Identify which cell holds the provided text, then report its (X, Y) central coordinate. 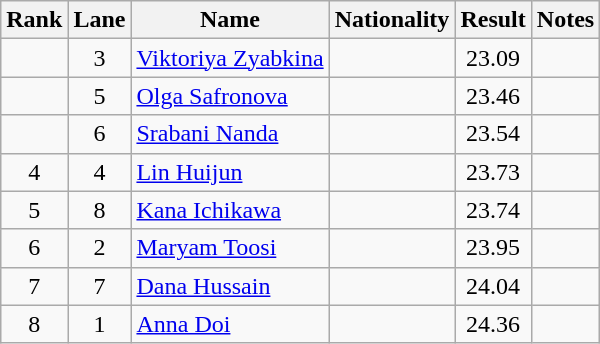
23.46 (493, 96)
23.54 (493, 134)
Maryam Toosi (230, 248)
23.95 (493, 248)
Lin Huijun (230, 172)
23.73 (493, 172)
Nationality (392, 20)
24.04 (493, 286)
Viktoriya Zyabkina (230, 58)
Notes (565, 20)
23.09 (493, 58)
Srabani Nanda (230, 134)
3 (100, 58)
23.74 (493, 210)
Result (493, 20)
2 (100, 248)
Rank (34, 20)
1 (100, 324)
Kana Ichikawa (230, 210)
Lane (100, 20)
Anna Doi (230, 324)
24.36 (493, 324)
Olga Safronova (230, 96)
Dana Hussain (230, 286)
Name (230, 20)
